Return the (X, Y) coordinate for the center point of the cell that contains the specified text.  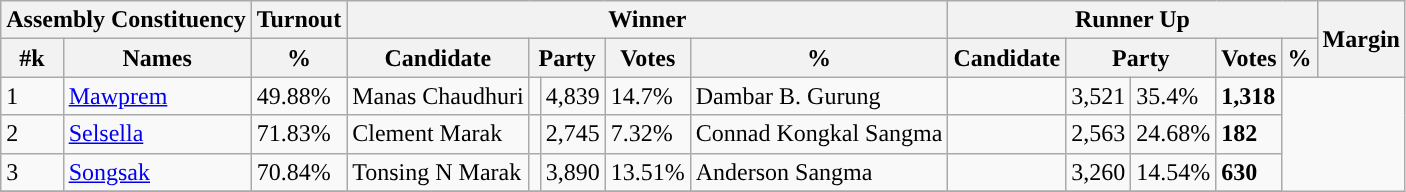
Mawprem (157, 96)
71.83% (299, 134)
3,260 (1098, 172)
14.54% (1174, 172)
Selsella (157, 134)
13.51% (648, 172)
630 (1249, 172)
Manas Chaudhuri (438, 96)
Turnout (299, 20)
Runner Up (1132, 20)
Tonsing N Marak (438, 172)
2,745 (572, 134)
1 (32, 96)
24.68% (1174, 134)
7.32% (648, 134)
4,839 (572, 96)
3 (32, 172)
2,563 (1098, 134)
49.88% (299, 96)
35.4% (1174, 96)
1,318 (1249, 96)
70.84% (299, 172)
Songsak (157, 172)
Connad Kongkal Sangma (819, 134)
Names (157, 58)
3,890 (572, 172)
Margin (1361, 39)
Anderson Sangma (819, 172)
14.7% (648, 96)
Winner (648, 20)
Assembly Constituency (126, 20)
#k (32, 58)
Dambar B. Gurung (819, 96)
Clement Marak (438, 134)
3,521 (1098, 96)
2 (32, 134)
182 (1249, 134)
